Extract the (x, y) coordinate from the center of the cell holding the provided text.  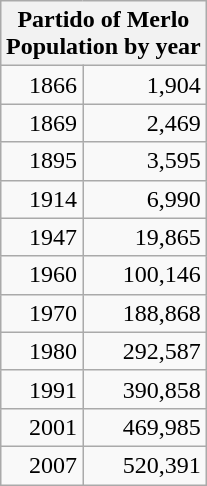
Partido of Merlo Population by year (103, 34)
1,904 (145, 85)
390,858 (145, 389)
520,391 (145, 465)
469,985 (145, 427)
1914 (41, 199)
2007 (41, 465)
19,865 (145, 237)
1980 (41, 351)
3,595 (145, 161)
100,146 (145, 275)
188,868 (145, 313)
2001 (41, 427)
1970 (41, 313)
6,990 (145, 199)
1947 (41, 237)
1866 (41, 85)
1960 (41, 275)
1869 (41, 123)
2,469 (145, 123)
1991 (41, 389)
1895 (41, 161)
292,587 (145, 351)
